Detect which cell encompasses the target text, then output its (x, y) center coordinate. 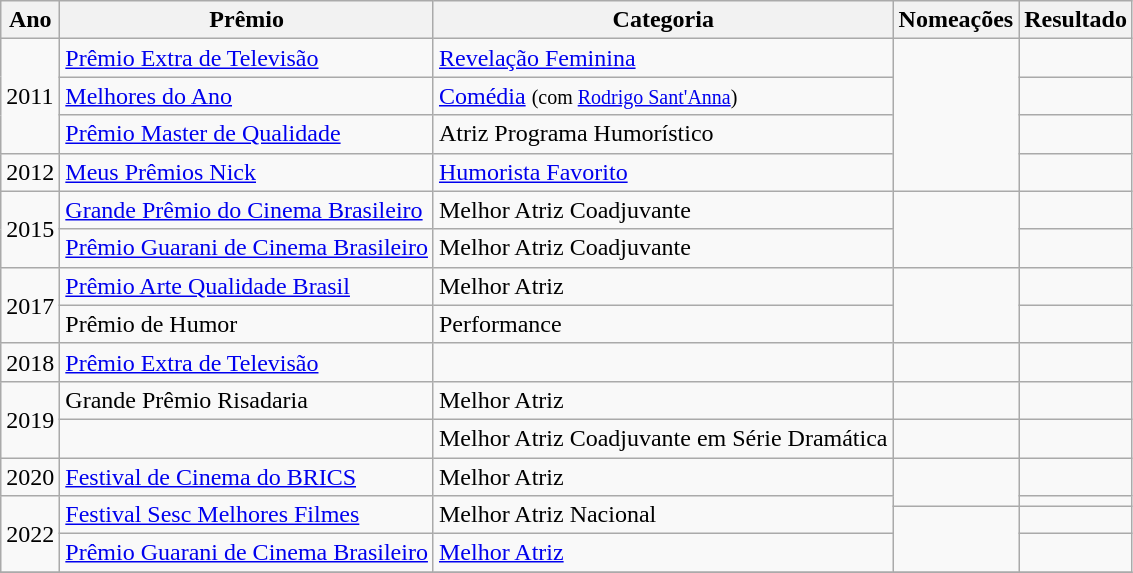
Performance (663, 324)
Meus Prêmios Nick (247, 172)
Atriz Programa Humorístico (663, 134)
2018 (30, 362)
Grande Prêmio do Cinema Brasileiro (247, 210)
Melhores do Ano (247, 96)
Prêmio (247, 20)
Grande Prêmio Risadaria (247, 400)
2022 (30, 534)
2011 (30, 96)
Festival Sesc Melhores Filmes (247, 515)
Prêmio Arte Qualidade Brasil (247, 286)
2019 (30, 419)
Comédia (com Rodrigo Sant'Anna) (663, 96)
Melhor Atriz Nacional (663, 515)
2017 (30, 305)
Resultado (1076, 20)
Humorista Favorito (663, 172)
Nomeações (956, 20)
2020 (30, 477)
2015 (30, 229)
Prêmio de Humor (247, 324)
Prêmio Master de Qualidade (247, 134)
2012 (30, 172)
Revelação Feminina (663, 58)
Festival de Cinema do BRICS (247, 477)
Melhor Atriz Coadjuvante em Série Dramática (663, 438)
Ano (30, 20)
Categoria (663, 20)
